Pinpoint the cell where the given text exists, returning its (X, Y) midpoint coordinate. 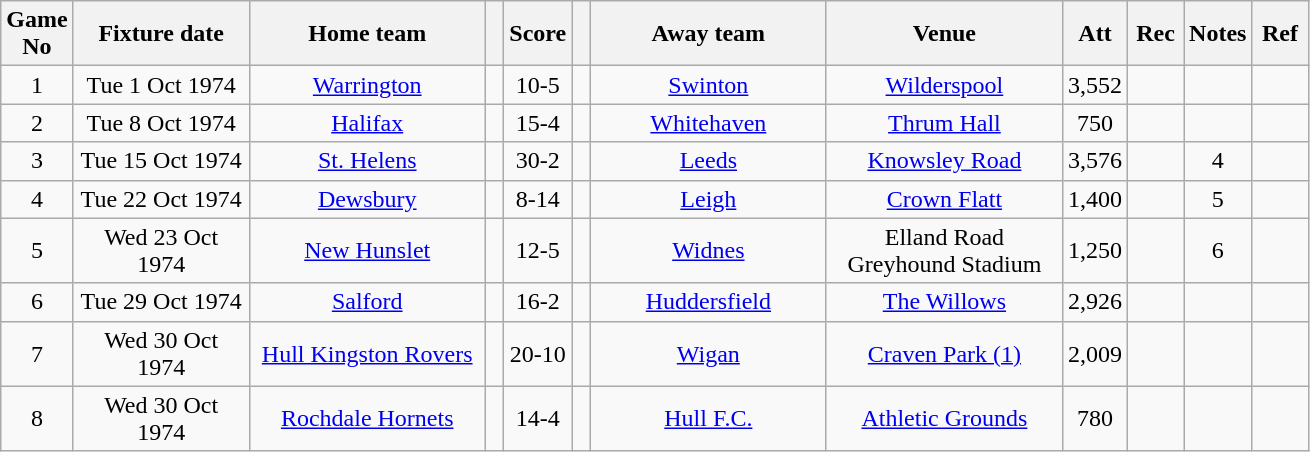
Wilderspool (944, 85)
Wed 23 Oct 1974 (161, 250)
Craven Park (1) (944, 354)
Notes (1218, 34)
Hull F.C. (708, 418)
10-5 (538, 85)
Knowsley Road (944, 161)
7 (37, 354)
15-4 (538, 123)
3,576 (1094, 161)
Fixture date (161, 34)
Venue (944, 34)
Salford (367, 302)
Widnes (708, 250)
780 (1094, 418)
New Hunslet (367, 250)
14-4 (538, 418)
Warrington (367, 85)
Leigh (708, 199)
Whitehaven (708, 123)
8 (37, 418)
Swinton (708, 85)
Rec (1156, 34)
20-10 (538, 354)
1 (37, 85)
16-2 (538, 302)
8-14 (538, 199)
Away team (708, 34)
Home team (367, 34)
Tue 1 Oct 1974 (161, 85)
750 (1094, 123)
Huddersfield (708, 302)
St. Helens (367, 161)
3 (37, 161)
Att (1094, 34)
Elland Road Greyhound Stadium (944, 250)
2,009 (1094, 354)
Thrum Hall (944, 123)
Athletic Grounds (944, 418)
Score (538, 34)
Wigan (708, 354)
Dewsbury (367, 199)
30-2 (538, 161)
1,250 (1094, 250)
1,400 (1094, 199)
The Willows (944, 302)
12-5 (538, 250)
Tue 22 Oct 1974 (161, 199)
Tue 8 Oct 1974 (161, 123)
Tue 29 Oct 1974 (161, 302)
2,926 (1094, 302)
Game No (37, 34)
Tue 15 Oct 1974 (161, 161)
Halifax (367, 123)
Ref (1280, 34)
3,552 (1094, 85)
Crown Flatt (944, 199)
2 (37, 123)
Hull Kingston Rovers (367, 354)
Leeds (708, 161)
Rochdale Hornets (367, 418)
